Pinpoint the cell where the given text exists, returning its [x, y] midpoint coordinate. 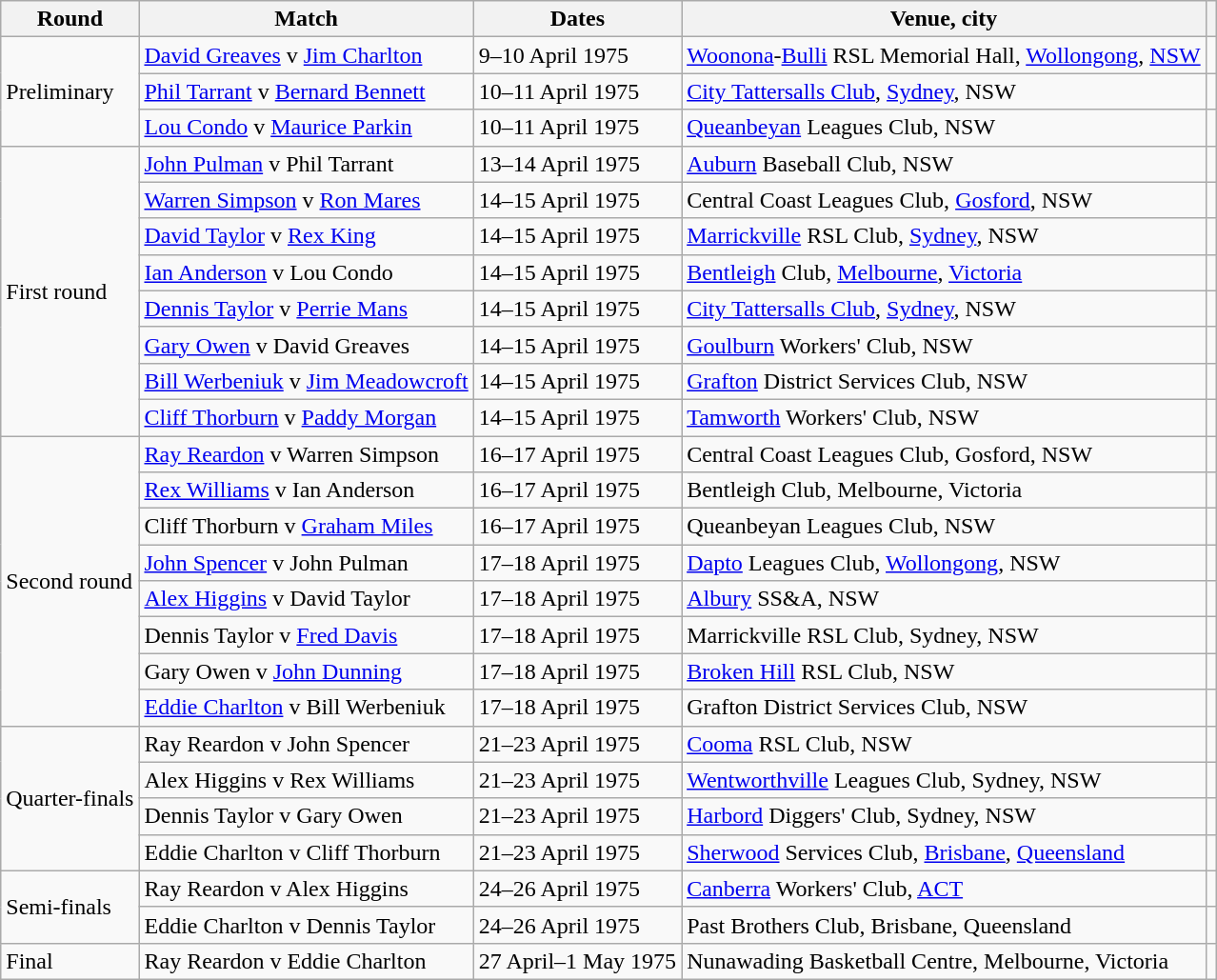
Eddie Charlton v Bill Werbeniuk [307, 708]
Albury SS&A, NSW [945, 599]
Final [70, 961]
Second round [70, 581]
Broken Hill RSL Club, NSW [945, 671]
Phil Tarrant v Bernard Bennett [307, 91]
Goulburn Workers' Club, NSW [945, 345]
Cliff Thorburn v Paddy Morgan [307, 417]
27 April–1 May 1975 [577, 961]
Alex Higgins v David Taylor [307, 599]
David Greaves v Jim Charlton [307, 55]
13–14 April 1975 [577, 164]
Canberra Workers' Club, ACT [945, 889]
Ray Reardon v Alex Higgins [307, 889]
Dates [577, 19]
Lou Condo v Maurice Parkin [307, 128]
Warren Simpson v Ron Mares [307, 200]
Dapto Leagues Club, Wollongong, NSW [945, 563]
Past Brothers Club, Brisbane, Queensland [945, 925]
Venue, city [945, 19]
Alex Higgins v Rex Williams [307, 780]
Ray Reardon v Warren Simpson [307, 454]
Harbord Diggers' Club, Sydney, NSW [945, 816]
Match [307, 19]
Cliff Thorburn v Graham Miles [307, 527]
Quarter-finals [70, 798]
Gary Owen v John Dunning [307, 671]
Semi-finals [70, 907]
First round [70, 290]
Eddie Charlton v Dennis Taylor [307, 925]
Sherwood Services Club, Brisbane, Queensland [945, 852]
Nunawading Basketball Centre, Melbourne, Victoria [945, 961]
Auburn Baseball Club, NSW [945, 164]
Ian Anderson v Lou Condo [307, 272]
John Pulman v Phil Tarrant [307, 164]
Eddie Charlton v Cliff Thorburn [307, 852]
Round [70, 19]
Woonona-Bulli RSL Memorial Hall, Wollongong, NSW [945, 55]
David Taylor v Rex King [307, 236]
John Spencer v John Pulman [307, 563]
Ray Reardon v John Spencer [307, 744]
Gary Owen v David Greaves [307, 345]
Dennis Taylor v Perrie Mans [307, 309]
Ray Reardon v Eddie Charlton [307, 961]
Dennis Taylor v Gary Owen [307, 816]
Cooma RSL Club, NSW [945, 744]
9–10 April 1975 [577, 55]
Rex Williams v Ian Anderson [307, 490]
Dennis Taylor v Fred Davis [307, 635]
Tamworth Workers' Club, NSW [945, 417]
Preliminary [70, 91]
Bill Werbeniuk v Jim Meadowcroft [307, 381]
Wentworthville Leagues Club, Sydney, NSW [945, 780]
